Pinpoint the cell where the given text exists, returning its (x, y) midpoint coordinate. 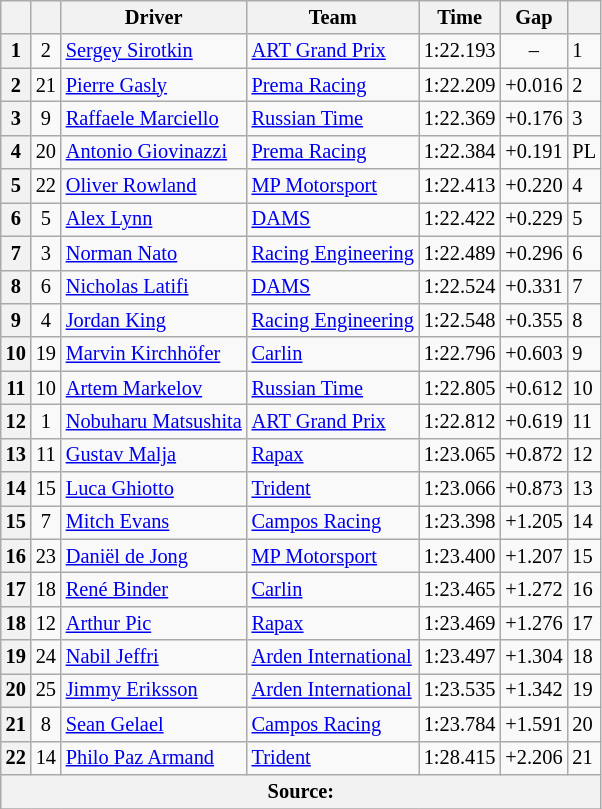
+0.619 (534, 421)
Artem Markelov (154, 388)
Philo Paz Armand (154, 758)
24 (46, 657)
Antonio Giovinazzi (154, 152)
+0.191 (534, 152)
25 (46, 690)
Jimmy Eriksson (154, 690)
Alex Lynn (154, 219)
Driver (154, 17)
Daniël de Jong (154, 556)
1:23.497 (460, 657)
Nicholas Latifi (154, 287)
+0.016 (534, 85)
+0.873 (534, 489)
1:22.413 (460, 186)
Nabil Jeffri (154, 657)
+1.205 (534, 522)
1:23.066 (460, 489)
PL (584, 152)
+0.603 (534, 354)
Mitch Evans (154, 522)
1:22.193 (460, 51)
Gap (534, 17)
Marvin Kirchhöfer (154, 354)
Norman Nato (154, 253)
Arthur Pic (154, 623)
1:22.422 (460, 219)
+1.272 (534, 589)
Gustav Malja (154, 455)
+2.206 (534, 758)
1:22.548 (460, 320)
+0.331 (534, 287)
1:23.398 (460, 522)
+0.872 (534, 455)
1:22.489 (460, 253)
Team (333, 17)
1:23.469 (460, 623)
1:22.524 (460, 287)
– (534, 51)
1:22.796 (460, 354)
Oliver Rowland (154, 186)
+1.207 (534, 556)
Sergey Sirotkin (154, 51)
Jordan King (154, 320)
1:28.415 (460, 758)
1:23.535 (460, 690)
+0.296 (534, 253)
René Binder (154, 589)
+1.591 (534, 724)
+0.355 (534, 320)
Sean Gelael (154, 724)
+0.176 (534, 118)
1:23.784 (460, 724)
Time (460, 17)
1:23.400 (460, 556)
+0.220 (534, 186)
Luca Ghiotto (154, 489)
1:22.384 (460, 152)
Nobuharu Matsushita (154, 421)
1:22.812 (460, 421)
Raffaele Marciello (154, 118)
1:22.209 (460, 85)
1:23.465 (460, 589)
1:22.805 (460, 388)
+0.229 (534, 219)
Pierre Gasly (154, 85)
+0.612 (534, 388)
+1.276 (534, 623)
1:23.065 (460, 455)
1:22.369 (460, 118)
+1.304 (534, 657)
Source: (301, 791)
+1.342 (534, 690)
23 (46, 556)
